For the text-containing cell, return its midpoint in [X, Y] coordinate format. 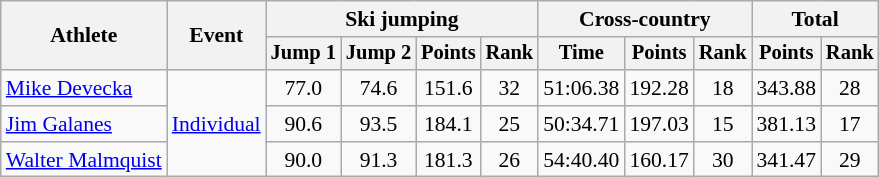
15 [723, 124]
Ski jumping [402, 19]
51:06.38 [581, 88]
93.5 [378, 124]
Event [216, 36]
Jim Galanes [84, 124]
25 [510, 124]
Cross-country [644, 19]
Mike Devecka [84, 88]
151.6 [448, 88]
192.28 [658, 88]
Jump 2 [378, 54]
Athlete [84, 36]
184.1 [448, 124]
77.0 [304, 88]
90.6 [304, 124]
Time [581, 54]
Jump 1 [304, 54]
343.88 [786, 88]
28 [850, 88]
197.03 [658, 124]
50:34.71 [581, 124]
17 [850, 124]
Individual [216, 124]
18 [723, 88]
74.6 [378, 88]
381.13 [786, 124]
32 [510, 88]
Total [816, 19]
